Capture the cell that displays the provided text and extract its [X, Y] central coordinate. 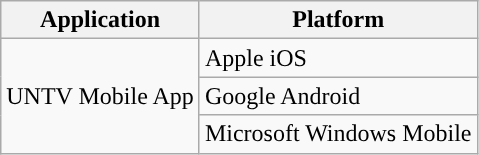
Apple iOS [338, 58]
Platform [338, 20]
Google Android [338, 96]
Microsoft Windows Mobile [338, 134]
UNTV Mobile App [100, 96]
Application [100, 20]
